Scan for the cell matching the given text and deliver its [X, Y] coordinate at center. 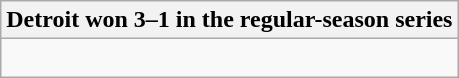
Detroit won 3–1 in the regular-season series [230, 20]
